Find where the given text appears and provide that cell's center as (x, y) coordinate. 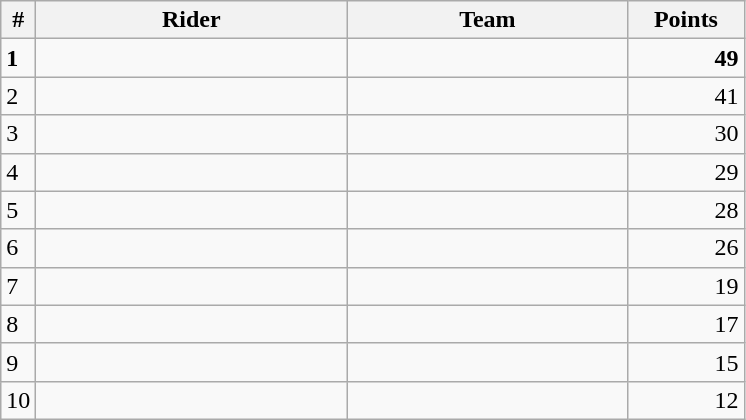
5 (18, 210)
15 (686, 362)
19 (686, 286)
17 (686, 324)
41 (686, 96)
9 (18, 362)
8 (18, 324)
49 (686, 58)
6 (18, 248)
29 (686, 172)
12 (686, 400)
7 (18, 286)
Rider (192, 20)
2 (18, 96)
Points (686, 20)
3 (18, 134)
# (18, 20)
Team (488, 20)
10 (18, 400)
1 (18, 58)
26 (686, 248)
30 (686, 134)
4 (18, 172)
28 (686, 210)
